Locate the cell with the specified text and output its [x, y] center coordinate. 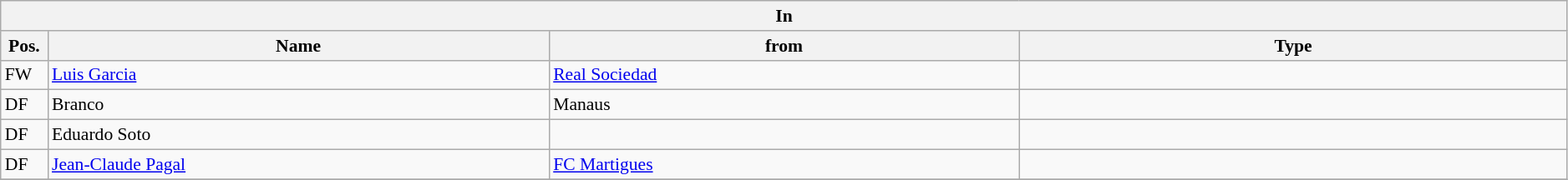
Branco [298, 105]
Luis Garcia [298, 75]
Eduardo Soto [298, 135]
Real Sociedad [784, 75]
FC Martigues [784, 164]
Jean-Claude Pagal [298, 164]
FW [24, 75]
Manaus [784, 105]
Type [1293, 46]
from [784, 46]
In [784, 16]
Name [298, 46]
Pos. [24, 46]
